Pinpoint the cell where the given text exists, returning its (x, y) midpoint coordinate. 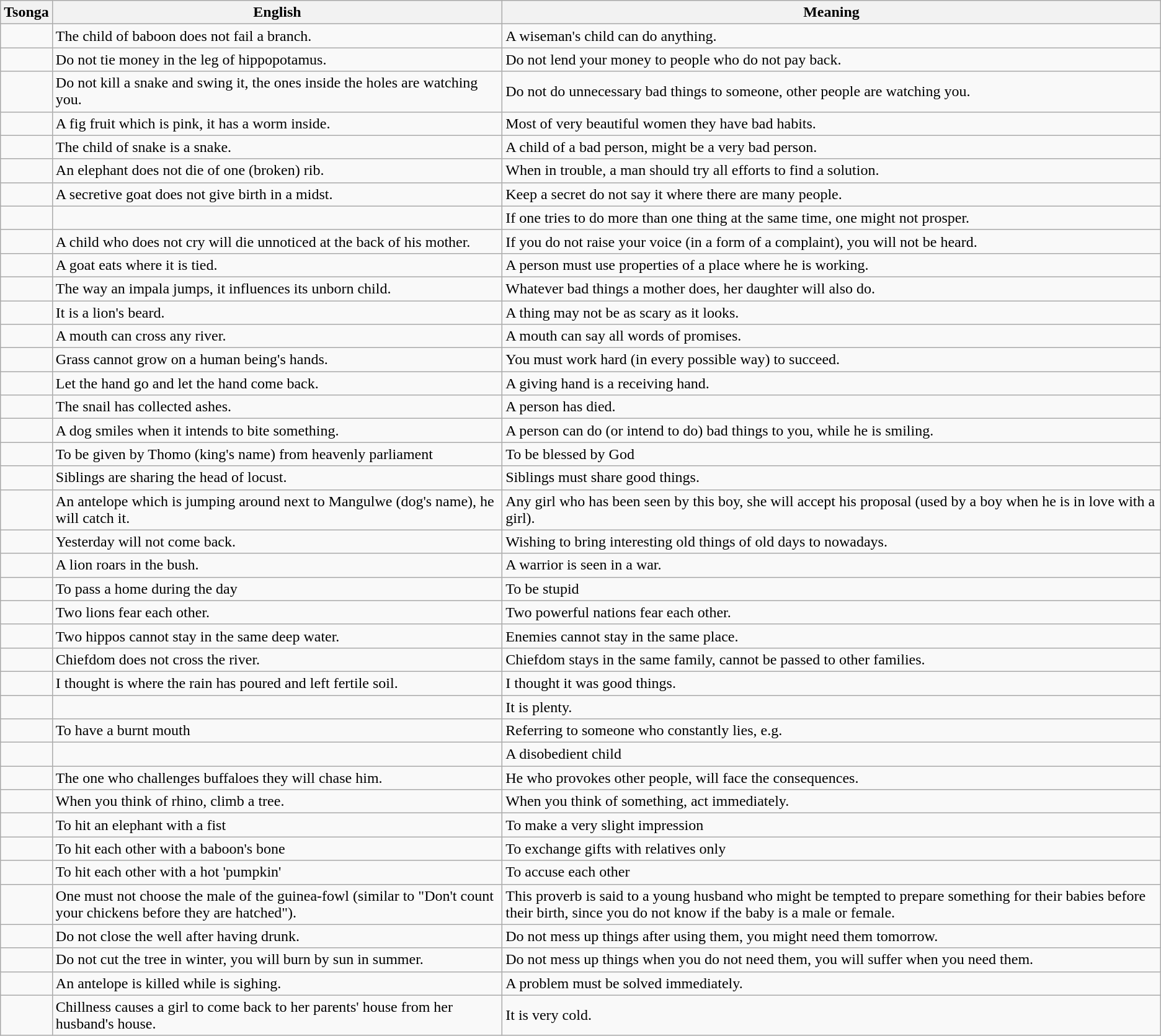
A lion roars in the bush. (277, 565)
To be blessed by God (832, 454)
Any girl who has been seen by this boy, she will accept his proposal (used by a boy when he is in love with a girl). (832, 510)
An antelope is killed while is sighing. (277, 983)
To accuse each other (832, 872)
I thought is where the rain has poured and left fertile soil. (277, 683)
One must not choose the male of the guinea-fowl (similar to "Don't count your chickens before they are hatched"). (277, 904)
Do not kill a snake and swing it, the ones inside the holes are watching you. (277, 92)
If one tries to do more than one thing at the same time, one might not prosper. (832, 218)
Enemies cannot stay in the same place. (832, 636)
Chiefdom does not cross the river. (277, 659)
The way an impala jumps, it influences its unborn child. (277, 288)
The child of baboon does not fail a branch. (277, 36)
The child of snake is a snake. (277, 147)
To hit each other with a hot 'pumpkin' (277, 872)
When you think of rhino, climb a tree. (277, 802)
To have a burnt mouth (277, 731)
Grass cannot grow on a human being's hands. (277, 360)
Referring to someone who constantly lies, e.g. (832, 731)
To exchange gifts with relatives only (832, 849)
Two lions fear each other. (277, 612)
A person must use properties of a place where he is working. (832, 265)
To make a very slight impression (832, 825)
Do not mess up things after using them, you might need them tomorrow. (832, 936)
A mouth can say all words of promises. (832, 336)
If you do not raise your voice (in a form of a complaint), you will not be heard. (832, 241)
To hit each other with a baboon's bone (277, 849)
The snail has collected ashes. (277, 407)
When in trouble, a man should try all efforts to find a solution. (832, 171)
You must work hard (in every possible way) to succeed. (832, 360)
An antelope which is jumping around next to Mangulwe (dog's name), he will catch it. (277, 510)
Do not cut the tree in winter, you will burn by sun in summer. (277, 960)
I thought it was good things. (832, 683)
A goat eats where it is tied. (277, 265)
Siblings must share good things. (832, 478)
It is plenty. (832, 707)
A warrior is seen in a war. (832, 565)
Do not mess up things when you do not need them, you will suffer when you need them. (832, 960)
A child of a bad person, might be a very bad person. (832, 147)
A person can do (or intend to do) bad things to you, while he is smiling. (832, 431)
A wiseman's child can do anything. (832, 36)
When you think of something, act immediately. (832, 802)
The one who challenges buffaloes they will chase him. (277, 778)
It is very cold. (832, 1015)
Yesterday will not come back. (277, 542)
A thing may not be as scary as it looks. (832, 312)
A mouth can cross any river. (277, 336)
Wishing to bring interesting old things of old days to nowadays. (832, 542)
Tsonga (27, 12)
A person has died. (832, 407)
A secretive goat does not give birth in a midst. (277, 194)
Chillness causes a girl to come back to her parents' house from her husband's house. (277, 1015)
Do not close the well after having drunk. (277, 936)
To be given by Thomo (king's name) from heavenly parliament (277, 454)
Most of very beautiful women they have bad habits. (832, 123)
Do not do unnecessary bad things to someone, other people are watching you. (832, 92)
A giving hand is a receiving hand. (832, 383)
Do not lend your money to people who do not pay back. (832, 60)
A dog smiles when it intends to bite something. (277, 431)
Keep a secret do not say it where there are many people. (832, 194)
Siblings are sharing the head of locust. (277, 478)
To pass a home during the day (277, 589)
It is a lion's beard. (277, 312)
Two powerful nations fear each other. (832, 612)
Do not tie money in the leg of hippopotamus. (277, 60)
A problem must be solved immediately. (832, 983)
Let the hand go and let the hand come back. (277, 383)
English (277, 12)
Whatever bad things a mother does, her daughter will also do. (832, 288)
A child who does not cry will die unnoticed at the back of his mother. (277, 241)
He who provokes other people, will face the consequences. (832, 778)
To hit an elephant with a fist (277, 825)
Two hippos cannot stay in the same deep water. (277, 636)
To be stupid (832, 589)
A disobedient child (832, 754)
Chiefdom stays in the same family, cannot be passed to other families. (832, 659)
An elephant does not die of one (broken) rib. (277, 171)
A fig fruit which is pink, it has a worm inside. (277, 123)
Meaning (832, 12)
